Search for the cell housing the specified text and yield its [x, y] center coordinate. 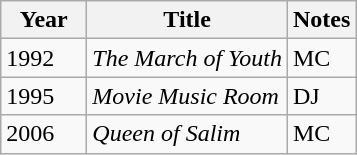
1992 [44, 58]
1995 [44, 96]
2006 [44, 134]
Notes [321, 20]
DJ [321, 96]
Title [188, 20]
The March of Youth [188, 58]
Movie Music Room [188, 96]
Year [44, 20]
Queen of Salim [188, 134]
